For the text-containing cell, return its midpoint in [x, y] coordinate format. 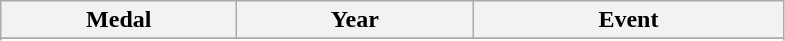
Year [355, 20]
Medal [119, 20]
Event [628, 20]
